Capture the cell that displays the provided text and extract its [X, Y] central coordinate. 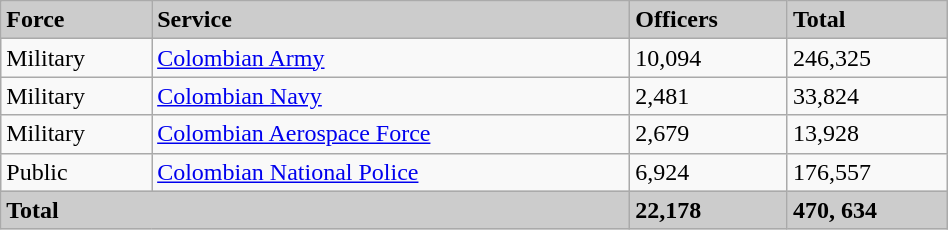
470, 634 [867, 210]
176,557 [867, 172]
Colombian National Police [391, 172]
10,094 [709, 58]
6,924 [709, 172]
Colombian Army [391, 58]
Officers [709, 20]
Colombian Navy [391, 96]
246,325 [867, 58]
22,178 [709, 210]
33,824 [867, 96]
2,679 [709, 134]
13,928 [867, 134]
Force [76, 20]
2,481 [709, 96]
Colombian Aerospace Force [391, 134]
Public [76, 172]
Service [391, 20]
